Provide the [X, Y] coordinate of the cell's center where the given text is located.  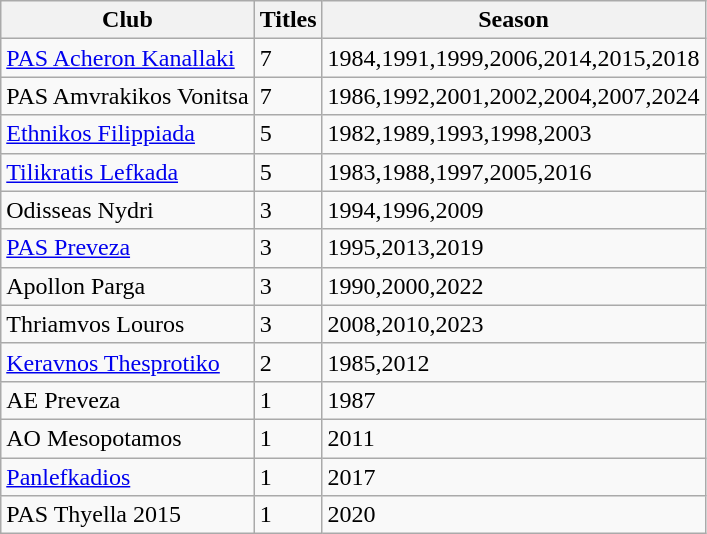
1994,1996,2009 [514, 210]
PAS Acheron Kanallaki [128, 58]
1985,2012 [514, 362]
2011 [514, 438]
2020 [514, 515]
Panlefkadios [128, 477]
2 [288, 362]
2017 [514, 477]
Titles [288, 20]
2008,2010,2023 [514, 324]
PAS Thyella 2015 [128, 515]
Keravnos Thesprotiko [128, 362]
Tilikratis Lefkada [128, 172]
1983,1988,1997,2005,2016 [514, 172]
1990,2000,2022 [514, 286]
Season [514, 20]
Club [128, 20]
AE Preveza [128, 400]
Thriamvos Louros [128, 324]
AO Mesopotamos [128, 438]
1982,1989,1993,1998,2003 [514, 134]
1986,1992,2001,2002,2004,2007,2024 [514, 96]
1987 [514, 400]
Ethnikos Filippiada [128, 134]
1995,2013,2019 [514, 248]
1984,1991,1999,2006,2014,2015,2018 [514, 58]
Apollon Parga [128, 286]
PAS Amvrakikos Vonitsa [128, 96]
PAS Preveza [128, 248]
Odisseas Nydri [128, 210]
